Identify which cell holds the provided text, then report its [X, Y] central coordinate. 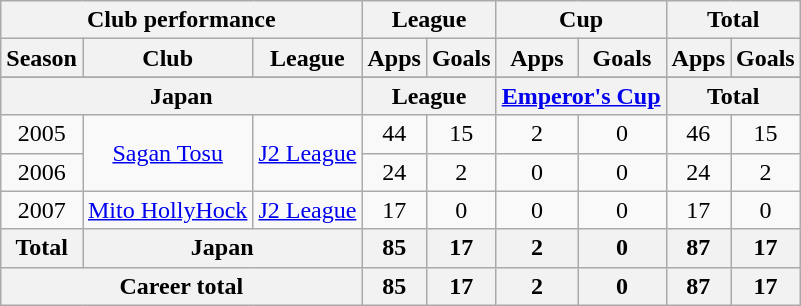
Mito HollyHock [167, 210]
2007 [42, 210]
Club performance [182, 20]
Club [167, 58]
2006 [42, 172]
Career total [182, 286]
44 [394, 134]
46 [698, 134]
Season [42, 58]
Sagan Tosu [167, 153]
2005 [42, 134]
Cup [581, 20]
Emperor's Cup [581, 96]
